Search for the cell housing the specified text and yield its (x, y) center coordinate. 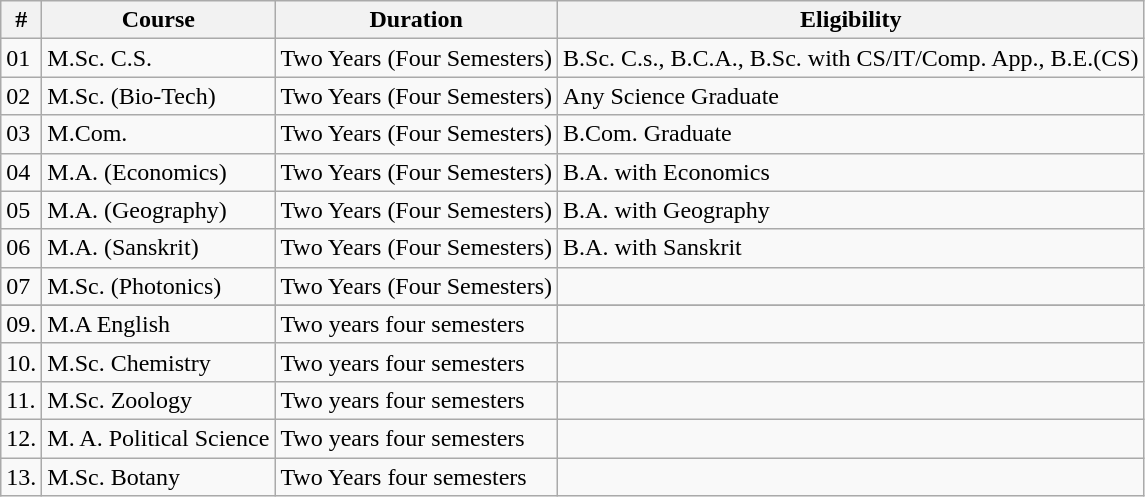
B.A. with Geography (851, 210)
B.A. with Economics (851, 172)
04 (22, 172)
M.Sc. Botany (158, 477)
11. (22, 400)
M.Sc. (Bio-Tech) (158, 96)
B.Sc. C.s., B.C.A., B.Sc. with CS/IT/Comp. App., B.E.(CS) (851, 58)
M.A. (Geography) (158, 210)
13. (22, 477)
05 (22, 210)
M.A. (Economics) (158, 172)
Eligibility (851, 20)
M.Sc. (Photonics) (158, 286)
06 (22, 248)
10. (22, 362)
02 (22, 96)
07 (22, 286)
# (22, 20)
Two Years four semesters (416, 477)
01 (22, 58)
Course (158, 20)
03 (22, 134)
M.Com. (158, 134)
M. A. Political Science (158, 438)
12. (22, 438)
Any Science Graduate (851, 96)
Duration (416, 20)
09. (22, 324)
B.A. with Sanskrit (851, 248)
M.Sc. Zoology (158, 400)
M.A. (Sanskrit) (158, 248)
M.A English (158, 324)
M.Sc. C.S. (158, 58)
M.Sc. Chemistry (158, 362)
B.Com. Graduate (851, 134)
